Pinpoint the cell where the given text exists, returning its (x, y) midpoint coordinate. 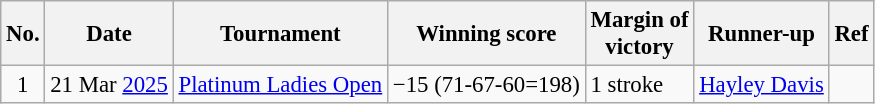
Platinum Ladies Open (280, 85)
Ref (852, 34)
−15 (71-67-60=198) (487, 85)
Runner-up (762, 34)
No. (23, 34)
Hayley Davis (762, 85)
Winning score (487, 34)
Margin ofvictory (640, 34)
1 stroke (640, 85)
Tournament (280, 34)
Date (109, 34)
21 Mar 2025 (109, 85)
1 (23, 85)
